Return [x, y] of the center of cell containing provided text 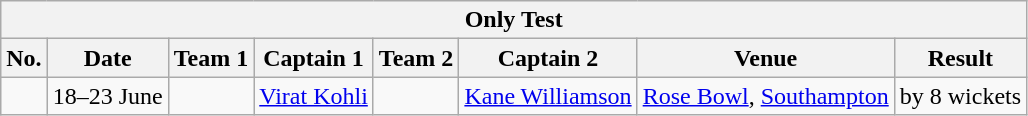
Rose Bowl, Southampton [766, 96]
Team 2 [416, 58]
Result [960, 58]
Team 1 [211, 58]
Only Test [514, 20]
Kane Williamson [548, 96]
Captain 2 [548, 58]
Virat Kohli [314, 96]
Venue [766, 58]
by 8 wickets [960, 96]
18–23 June [108, 96]
Captain 1 [314, 58]
Date [108, 58]
No. [24, 58]
